Detect which cell encompasses the target text, then output its [x, y] center coordinate. 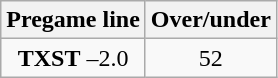
Pregame line [74, 20]
Over/under [210, 20]
TXST –2.0 [74, 58]
52 [210, 58]
